From the cell containing the given text, extract its center point as (X, Y) coordinate. 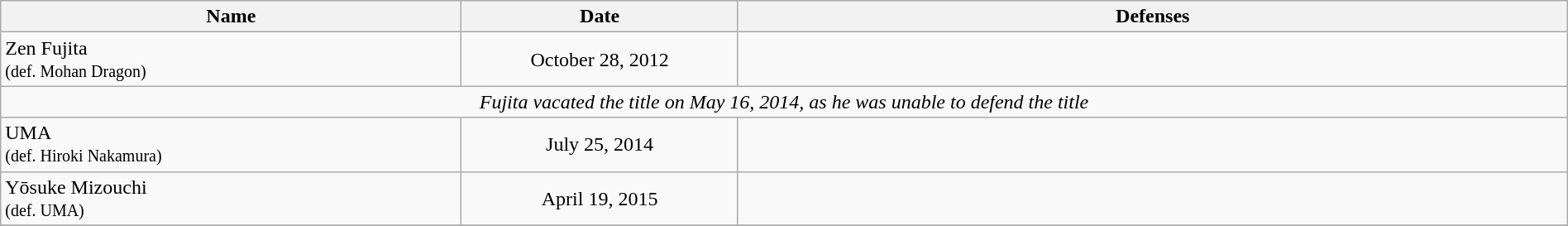
Name (232, 17)
April 19, 2015 (600, 199)
Yōsuke Mizouchi (def. UMA) (232, 199)
Fujita vacated the title on May 16, 2014, as he was unable to defend the title (784, 102)
Zen Fujita (def. Mohan Dragon) (232, 60)
July 25, 2014 (600, 144)
Date (600, 17)
Defenses (1153, 17)
UMA (def. Hiroki Nakamura) (232, 144)
October 28, 2012 (600, 60)
